Return [x, y] of the center of cell containing provided text 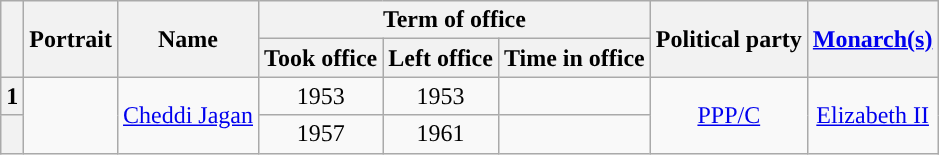
Left office [441, 58]
1961 [441, 134]
Elizabeth II [872, 115]
1 [12, 96]
PPP/C [728, 115]
1957 [321, 134]
Political party [728, 39]
Portrait [71, 39]
Took office [321, 58]
Cheddi Jagan [188, 115]
Monarch(s) [872, 39]
Name [188, 39]
Term of office [455, 20]
Time in office [574, 58]
